Find where the given text appears and provide that cell's center as (X, Y) coordinate. 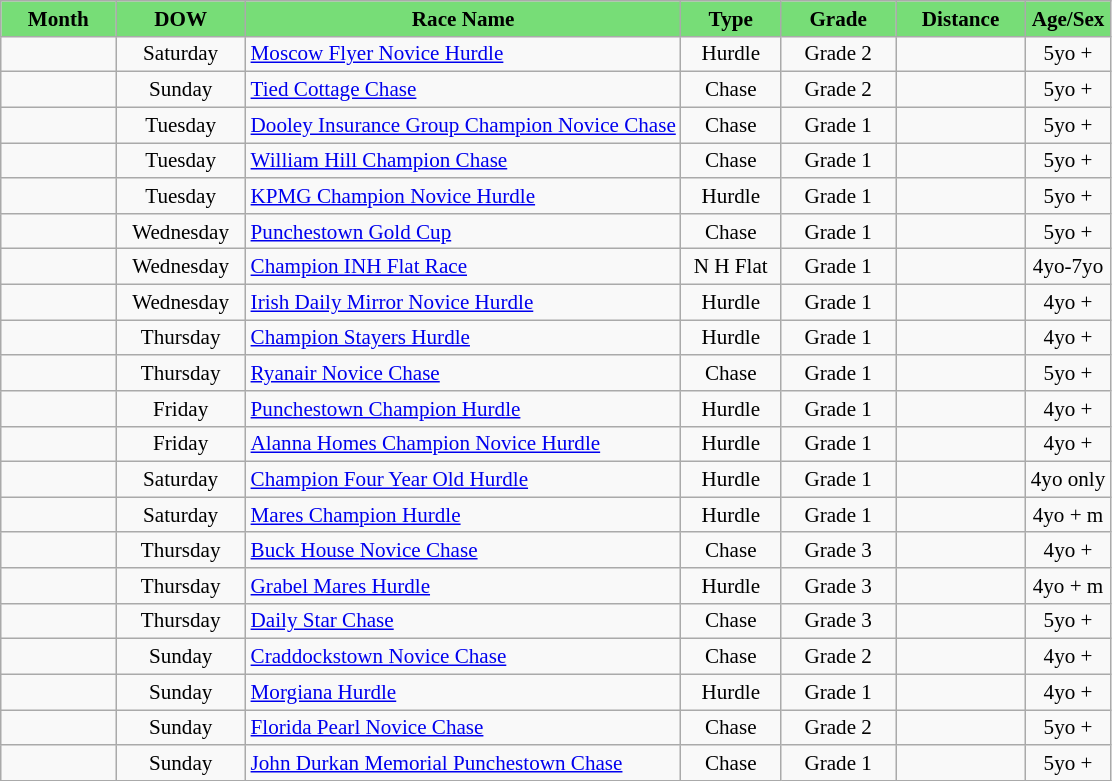
William Hill Champion Chase (464, 160)
Alanna Homes Champion Novice Hurdle (464, 444)
N H Flat (731, 266)
Dooley Insurance Group Champion Novice Chase (464, 124)
Month (58, 18)
Champion Four Year Old Hurdle (464, 480)
Mares Champion Hurdle (464, 514)
Type (731, 18)
John Durkan Memorial Punchestown Chase (464, 762)
DOW (181, 18)
Irish Daily Mirror Novice Hurdle (464, 302)
Grabel Mares Hurdle (464, 586)
Distance (961, 18)
Grade (838, 18)
Champion Stayers Hurdle (464, 338)
Punchestown Gold Cup (464, 230)
Age/Sex (1068, 18)
Craddockstown Novice Chase (464, 656)
4yo only (1068, 480)
Buck House Novice Chase (464, 550)
Punchestown Champion Hurdle (464, 408)
Champion INH Flat Race (464, 266)
Race Name (464, 18)
4yo-7yo (1068, 266)
Florida Pearl Novice Chase (464, 728)
Moscow Flyer Novice Hurdle (464, 54)
Tied Cottage Chase (464, 90)
Daily Star Chase (464, 620)
Morgiana Hurdle (464, 692)
KPMG Champion Novice Hurdle (464, 196)
Ryanair Novice Chase (464, 372)
